Detect which cell encompasses the target text, then output its [x, y] center coordinate. 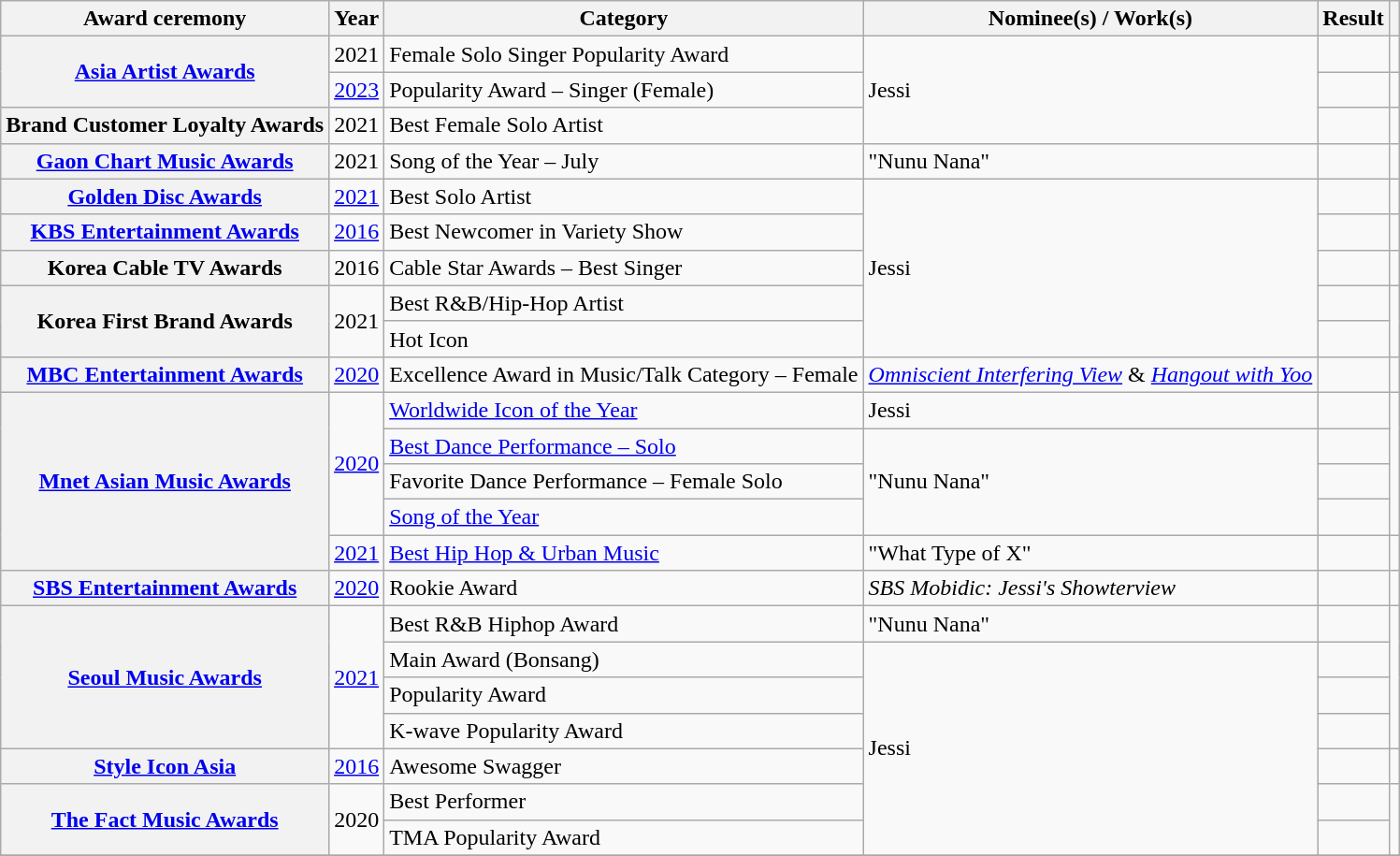
Best R&B/Hip-Hop Artist [624, 303]
Best Solo Artist [624, 196]
Gaon Chart Music Awards [165, 161]
MBC Entertainment Awards [165, 374]
Cable Star Awards – Best Singer [624, 268]
The Fact Music Awards [165, 820]
Best Dance Performance – Solo [624, 446]
Song of the Year [624, 517]
Excellence Award in Music/Talk Category – Female [624, 374]
Style Icon Asia [165, 766]
Female Solo Singer Popularity Award [624, 54]
Hot Icon [624, 339]
Result [1353, 19]
Brand Customer Loyalty Awards [165, 125]
Seoul Music Awards [165, 677]
KBS Entertainment Awards [165, 232]
Year [357, 19]
Korea First Brand Awards [165, 321]
Popularity Award [624, 695]
Best Performer [624, 802]
SBS Entertainment Awards [165, 588]
Award ceremony [165, 19]
Best R&B Hiphop Award [624, 624]
Category [624, 19]
TMA Popularity Award [624, 837]
Worldwide Icon of the Year [624, 410]
K-wave Popularity Award [624, 731]
SBS Mobidic: Jessi's Showterview [1090, 588]
Best Hip Hop & Urban Music [624, 553]
Best Female Solo Artist [624, 125]
2023 [357, 90]
"What Type of X" [1090, 553]
Golden Disc Awards [165, 196]
Popularity Award – Singer (Female) [624, 90]
Korea Cable TV Awards [165, 268]
Awesome Swagger [624, 766]
Asia Artist Awards [165, 72]
Best Newcomer in Variety Show [624, 232]
Omniscient Interfering View & Hangout with Yoo [1090, 374]
Favorite Dance Performance – Female Solo [624, 482]
Nominee(s) / Work(s) [1090, 19]
Main Award (Bonsang) [624, 660]
Rookie Award [624, 588]
Song of the Year – July [624, 161]
Mnet Asian Music Awards [165, 481]
